Capture the cell that displays the provided text and extract its [X, Y] central coordinate. 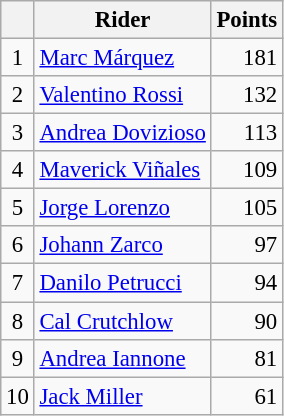
6 [18, 245]
81 [246, 358]
Marc Márquez [122, 58]
1 [18, 58]
4 [18, 170]
Danilo Petrucci [122, 283]
Cal Crutchlow [122, 321]
132 [246, 95]
Jack Miller [122, 396]
97 [246, 245]
10 [18, 396]
105 [246, 208]
Rider [122, 20]
61 [246, 396]
3 [18, 133]
Valentino Rossi [122, 95]
113 [246, 133]
90 [246, 321]
7 [18, 283]
94 [246, 283]
Points [246, 20]
Johann Zarco [122, 245]
9 [18, 358]
Maverick Viñales [122, 170]
Jorge Lorenzo [122, 208]
5 [18, 208]
Andrea Iannone [122, 358]
2 [18, 95]
8 [18, 321]
Andrea Dovizioso [122, 133]
109 [246, 170]
181 [246, 58]
